Find where the given text appears and provide that cell's center as (x, y) coordinate. 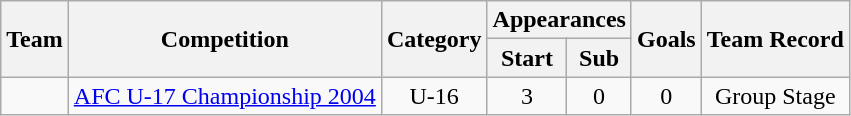
Category (434, 39)
3 (527, 96)
Competition (224, 39)
Sub (600, 58)
Appearances (559, 20)
AFC U-17 Championship 2004 (224, 96)
Goals (666, 39)
U-16 (434, 96)
Group Stage (775, 96)
Team Record (775, 39)
Start (527, 58)
Team (35, 39)
